From the cell containing the given text, extract its center point as (X, Y) coordinate. 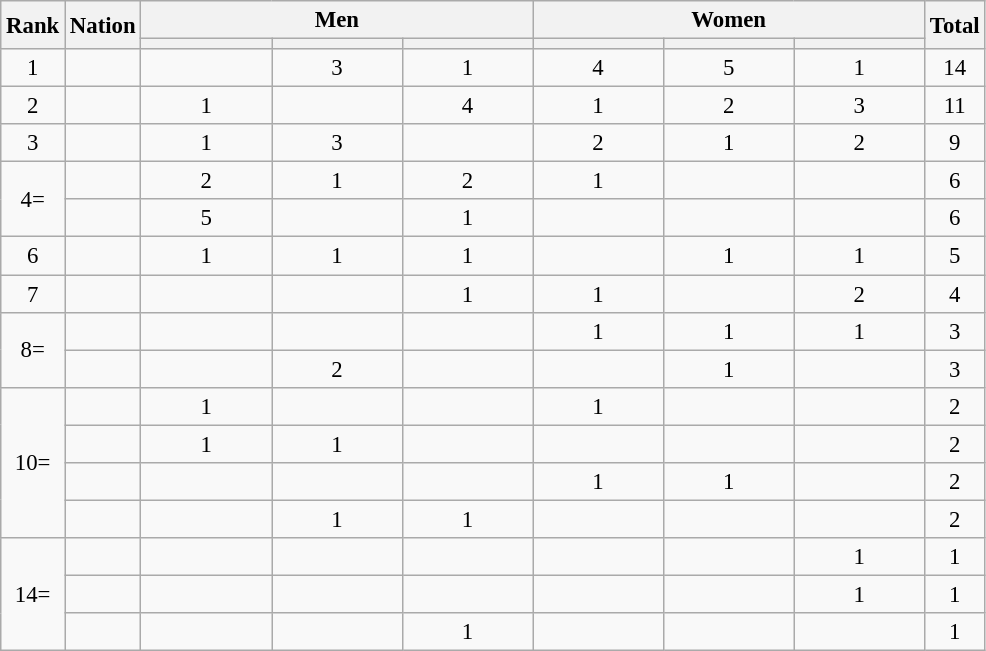
Rank (33, 25)
14= (33, 594)
4= (33, 200)
7 (33, 294)
8= (33, 350)
Women (729, 20)
Men (337, 20)
11 (955, 106)
10= (33, 462)
14 (955, 68)
Total (955, 25)
9 (955, 143)
Nation (103, 25)
